Detect which cell encompasses the target text, then output its (x, y) center coordinate. 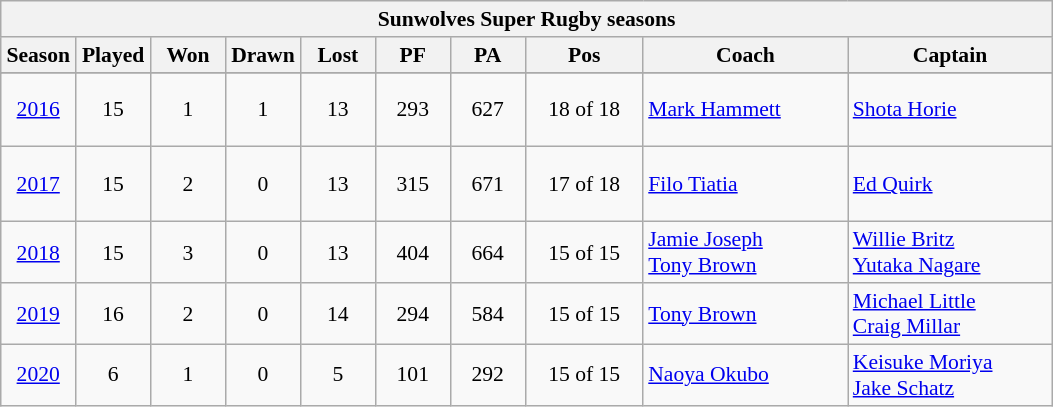
PF (412, 55)
Sunwolves Super Rugby seasons (527, 19)
584 (488, 314)
5 (338, 374)
Ed Quirk (950, 184)
Shota Horie (950, 110)
292 (488, 374)
2018 (38, 252)
17 of 18 (584, 184)
Drawn (262, 55)
664 (488, 252)
404 (412, 252)
Lost (338, 55)
294 (412, 314)
2017 (38, 184)
Keisuke MoriyaJake Schatz (950, 374)
3 (188, 252)
Tony Brown (746, 314)
627 (488, 110)
18 of 18 (584, 110)
Filo Tiatia (746, 184)
2019 (38, 314)
2020 (38, 374)
Season (38, 55)
315 (412, 184)
2016 (38, 110)
Michael LittleCraig Millar (950, 314)
PA (488, 55)
Naoya Okubo (746, 374)
Mark Hammett (746, 110)
671 (488, 184)
101 (412, 374)
Jamie Joseph Tony Brown (746, 252)
14 (338, 314)
6 (114, 374)
Pos (584, 55)
Willie Britz Yutaka Nagare (950, 252)
Played (114, 55)
16 (114, 314)
Captain (950, 55)
293 (412, 110)
Won (188, 55)
Coach (746, 55)
